Search for the cell housing the specified text and yield its [x, y] center coordinate. 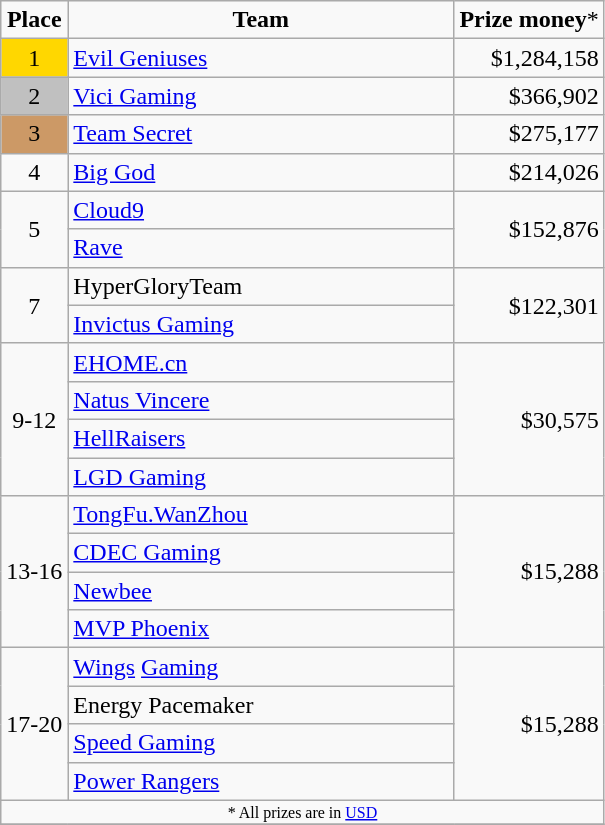
Team Secret [261, 134]
9-12 [34, 419]
$122,301 [529, 305]
$366,902 [529, 96]
$152,876 [529, 229]
* All prizes are in USD [302, 812]
3 [34, 134]
Team [261, 20]
Invictus Gaming [261, 324]
$214,026 [529, 172]
Vici Gaming [261, 96]
EHOME.cn [261, 362]
Energy Pacemaker [261, 705]
Speed Gaming [261, 743]
LGD Gaming [261, 477]
TongFu.WanZhou [261, 515]
2 [34, 96]
MVP Phoenix [261, 629]
1 [34, 58]
Prize money* [529, 20]
Place [34, 20]
Power Rangers [261, 781]
5 [34, 229]
17-20 [34, 724]
Natus Vincere [261, 400]
Evil Geniuses [261, 58]
$30,575 [529, 419]
Rave [261, 248]
$275,177 [529, 134]
Newbee [261, 591]
7 [34, 305]
CDEC Gaming [261, 553]
4 [34, 172]
13-16 [34, 572]
Wings Gaming [261, 667]
Cloud9 [261, 210]
HellRaisers [261, 438]
$1,284,158 [529, 58]
HyperGloryTeam [261, 286]
Big God [261, 172]
